Return (x, y) of the center of cell containing provided text 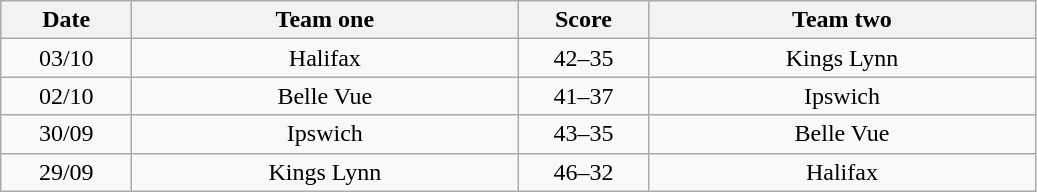
46–32 (584, 172)
29/09 (66, 172)
03/10 (66, 58)
30/09 (66, 134)
41–37 (584, 96)
02/10 (66, 96)
Team two (842, 20)
Team one (325, 20)
Score (584, 20)
43–35 (584, 134)
Date (66, 20)
42–35 (584, 58)
